Extract the (x, y) coordinate from the center of the cell holding the provided text.  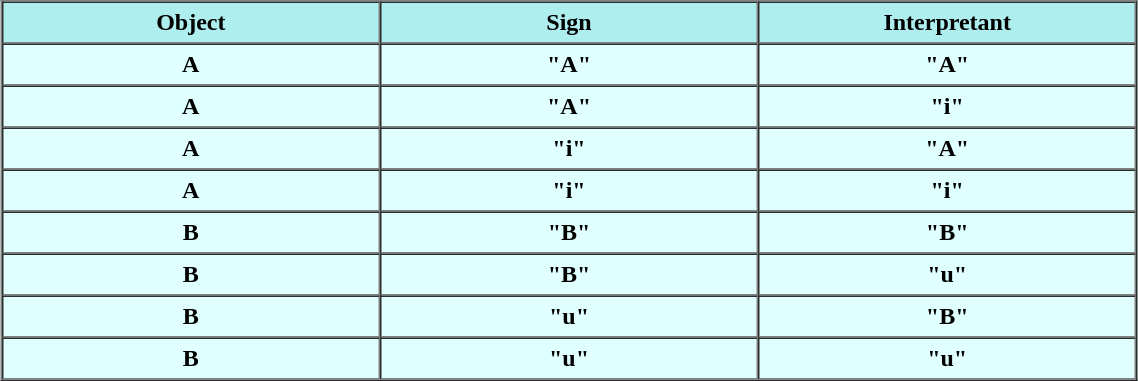
Sign (569, 23)
Interpretant (947, 23)
Object (191, 23)
